Extract the (x, y) coordinate from the center of the cell holding the provided text.  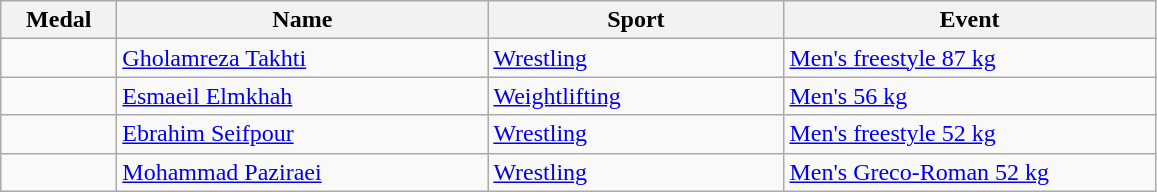
Ebrahim Seifpour (302, 134)
Medal (59, 20)
Men's freestyle 52 kg (970, 134)
Gholamreza Takhti (302, 58)
Mohammad Paziraei (302, 172)
Men's 56 kg (970, 96)
Name (302, 20)
Event (970, 20)
Esmaeil Elmkhah (302, 96)
Men's Greco-Roman 52 kg (970, 172)
Weightlifting (636, 96)
Men's freestyle 87 kg (970, 58)
Sport (636, 20)
